Identify which cell holds the provided text, then report its [x, y] central coordinate. 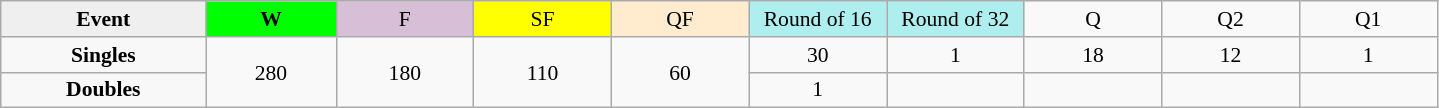
QF [680, 19]
W [271, 19]
Event [104, 19]
110 [543, 72]
18 [1093, 55]
30 [818, 55]
280 [271, 72]
12 [1231, 55]
Singles [104, 55]
Round of 16 [818, 19]
60 [680, 72]
Q2 [1231, 19]
F [405, 19]
Round of 32 [955, 19]
180 [405, 72]
Doubles [104, 90]
Q [1093, 19]
Q1 [1368, 19]
SF [543, 19]
